Return (x, y) of the center of cell containing provided text 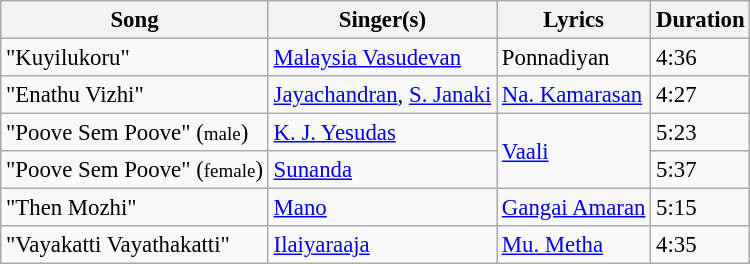
4:27 (700, 95)
K. J. Yesudas (382, 133)
5:15 (700, 208)
Jayachandran, S. Janaki (382, 95)
Singer(s) (382, 20)
Malaysia Vasudevan (382, 58)
Mano (382, 208)
Na. Kamarasan (574, 95)
Mu. Metha (574, 245)
4:35 (700, 245)
4:36 (700, 58)
"Enathu Vizhi" (135, 95)
"Kuyilukoru" (135, 58)
5:37 (700, 170)
"Poove Sem Poove" (male) (135, 133)
5:23 (700, 133)
"Poove Sem Poove" (female) (135, 170)
Lyrics (574, 20)
Gangai Amaran (574, 208)
"Then Mozhi" (135, 208)
Ilaiyaraaja (382, 245)
Song (135, 20)
Duration (700, 20)
"Vayakatti Vayathakatti" (135, 245)
Vaali (574, 152)
Ponnadiyan (574, 58)
Sunanda (382, 170)
